Determine the [X, Y] coordinate at the center of the cell enclosing the given text.  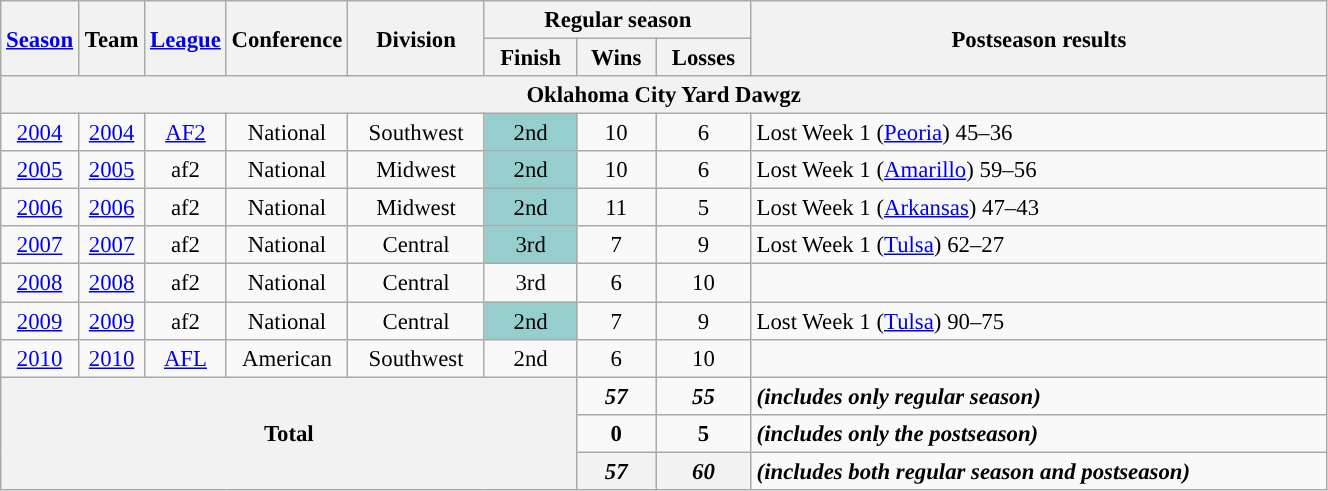
Conference [287, 38]
Finish [530, 58]
AFL [186, 358]
11 [616, 208]
0 [616, 433]
(includes only regular season) [1038, 396]
Losses [704, 58]
Division [416, 38]
(includes only the postseason) [1038, 433]
Lost Week 1 (Tulsa) 62–27 [1038, 245]
(includes both regular season and postseason) [1038, 471]
League [186, 38]
Lost Week 1 (Tulsa) 90–75 [1038, 321]
Lost Week 1 (Amarillo) 59–56 [1038, 170]
Oklahoma City Yard Dawgz [664, 95]
Lost Week 1 (Peoria) 45–36 [1038, 133]
55 [704, 396]
Lost Week 1 (Arkansas) 47–43 [1038, 208]
Regular season [618, 20]
Wins [616, 58]
Team [111, 38]
American [287, 358]
60 [704, 471]
Total [289, 434]
Postseason results [1038, 38]
Season [40, 38]
AF2 [186, 133]
